Detect which cell encompasses the target text, then output its [X, Y] center coordinate. 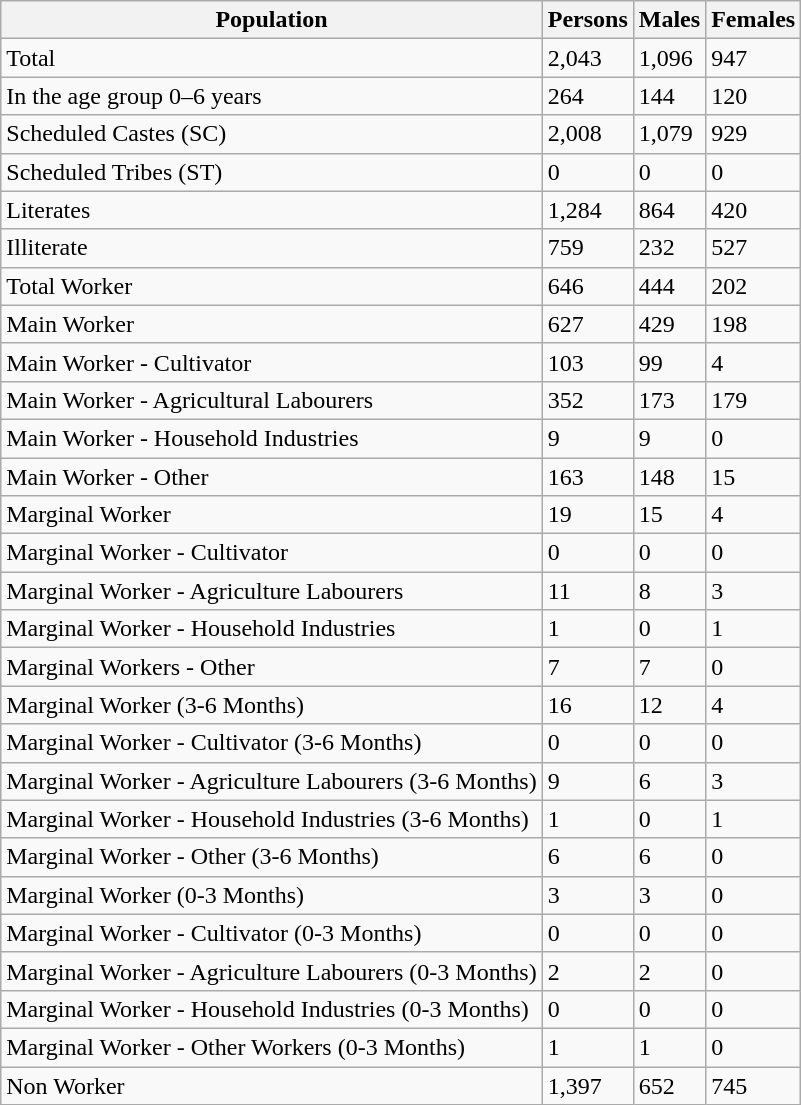
264 [588, 96]
947 [754, 58]
232 [669, 248]
429 [669, 324]
Scheduled Tribes (ST) [272, 172]
527 [754, 248]
Marginal Worker - Household Industries (0-3 Months) [272, 1009]
Main Worker - Household Industries [272, 438]
352 [588, 400]
Marginal Worker - Cultivator [272, 553]
Total [272, 58]
2,043 [588, 58]
Males [669, 20]
420 [754, 210]
173 [669, 400]
Marginal Worker (3-6 Months) [272, 705]
Marginal Worker - Household Industries (3-6 Months) [272, 819]
Marginal Worker [272, 515]
Population [272, 20]
11 [588, 591]
627 [588, 324]
2,008 [588, 134]
1,079 [669, 134]
Main Worker - Agricultural Labourers [272, 400]
Females [754, 20]
1,096 [669, 58]
Marginal Worker (0-3 Months) [272, 895]
646 [588, 286]
Marginal Worker - Agriculture Labourers [272, 591]
Main Worker - Cultivator [272, 362]
16 [588, 705]
929 [754, 134]
Total Worker [272, 286]
120 [754, 96]
Marginal Worker - Cultivator (0-3 Months) [272, 933]
Marginal Worker - Other Workers (0-3 Months) [272, 1047]
Main Worker - Other [272, 477]
198 [754, 324]
1,397 [588, 1085]
Marginal Worker - Other (3-6 Months) [272, 857]
444 [669, 286]
179 [754, 400]
Scheduled Castes (SC) [272, 134]
148 [669, 477]
Literates [272, 210]
103 [588, 362]
Marginal Worker - Agriculture Labourers (0-3 Months) [272, 971]
In the age group 0–6 years [272, 96]
144 [669, 96]
19 [588, 515]
99 [669, 362]
652 [669, 1085]
202 [754, 286]
Illiterate [272, 248]
Marginal Worker - Cultivator (3-6 Months) [272, 743]
759 [588, 248]
Non Worker [272, 1085]
Marginal Worker - Agriculture Labourers (3-6 Months) [272, 781]
163 [588, 477]
Main Worker [272, 324]
745 [754, 1085]
864 [669, 210]
Persons [588, 20]
12 [669, 705]
Marginal Workers - Other [272, 667]
1,284 [588, 210]
8 [669, 591]
Marginal Worker - Household Industries [272, 629]
